Scan for the cell matching the given text and deliver its (X, Y) coordinate at center. 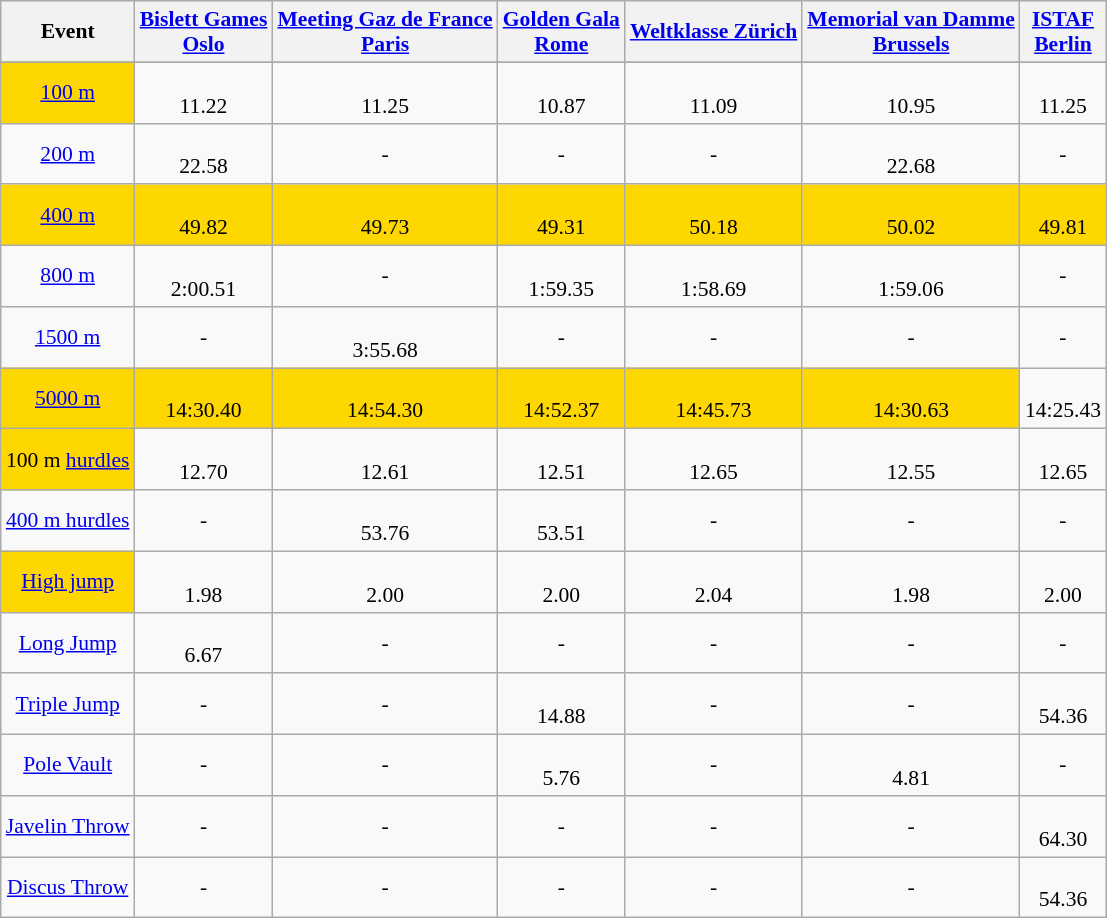
2:00.51 (204, 276)
Javelin Throw (68, 826)
14:25.43 (1063, 398)
50.02 (911, 216)
64.30 (1063, 826)
4.81 (911, 766)
Discus Throw (68, 888)
Long Jump (68, 642)
12.61 (384, 460)
Pole Vault (68, 766)
5.76 (562, 766)
100 m hurdles (68, 460)
100 m (68, 92)
1:58.69 (714, 276)
800 m (68, 276)
Memorial van DammeBrussels (911, 32)
22.58 (204, 154)
49.82 (204, 216)
12.51 (562, 460)
14:52.37 (562, 398)
12.55 (911, 460)
1:59.06 (911, 276)
14:30.40 (204, 398)
14.88 (562, 704)
50.18 (714, 216)
14:54.30 (384, 398)
5000 m (68, 398)
Triple Jump (68, 704)
1:59.35 (562, 276)
Weltklasse Zürich (714, 32)
400 m (68, 216)
11.09 (714, 92)
10.87 (562, 92)
400 m hurdles (68, 520)
3:55.68 (384, 338)
Bislett GamesOslo (204, 32)
53.76 (384, 520)
49.73 (384, 216)
10.95 (911, 92)
12.70 (204, 460)
Golden GalaRome (562, 32)
ISTAFBerlin (1063, 32)
High jump (68, 582)
22.68 (911, 154)
1500 m (68, 338)
Meeting Gaz de FranceParis (384, 32)
49.81 (1063, 216)
6.67 (204, 642)
49.31 (562, 216)
14:30.63 (911, 398)
11.22 (204, 92)
14:45.73 (714, 398)
Event (68, 32)
2.04 (714, 582)
53.51 (562, 520)
200 m (68, 154)
